Extract the [x, y] coordinate from the center of the cell holding the provided text.  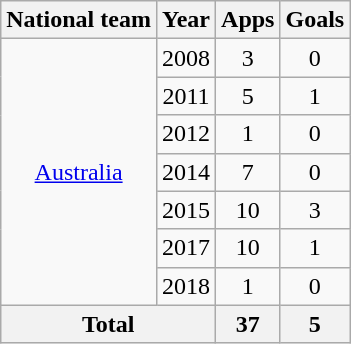
2015 [186, 210]
Goals [315, 20]
7 [248, 172]
2017 [186, 248]
Year [186, 20]
2011 [186, 96]
2012 [186, 134]
2008 [186, 58]
Apps [248, 20]
37 [248, 324]
2014 [186, 172]
National team [79, 20]
Australia [79, 172]
2018 [186, 286]
Total [108, 324]
